Pinpoint the cell where the given text exists, returning its [X, Y] midpoint coordinate. 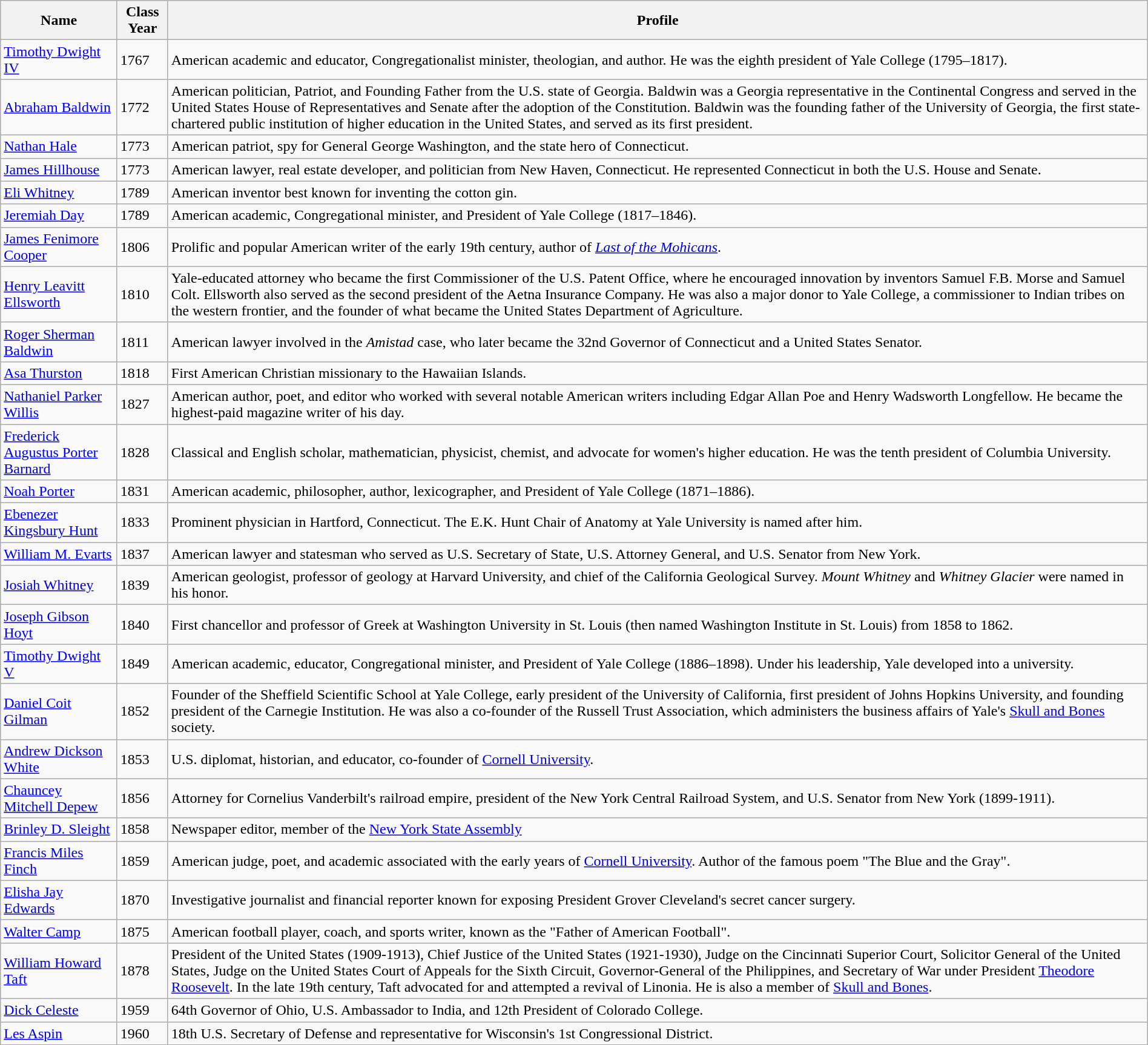
Frederick Augustus Porter Barnard [59, 452]
American academic, Congregational minister, and President of Yale College (1817–1846). [658, 216]
1831 [142, 492]
1827 [142, 404]
1810 [142, 294]
James Hillhouse [59, 170]
Timothy Dwight V [59, 664]
American academic and educator, Congregationalist minister, theologian, and author. He was the eighth president of Yale College (1795–1817). [658, 59]
Eli Whitney [59, 193]
1839 [142, 585]
Investigative journalist and financial reporter known for exposing President Grover Cleveland's secret cancer surgery. [658, 900]
Prominent physician in Hartford, Connecticut. The E.K. Hunt Chair of Anatomy at Yale University is named after him. [658, 523]
Francis Miles Finch [59, 861]
Newspaper editor, member of the New York State Assembly [658, 829]
1828 [142, 452]
Timothy Dwight IV [59, 59]
Attorney for Cornelius Vanderbilt's railroad empire, president of the New York Central Railroad System, and U.S. Senator from New York (1899-1911). [658, 798]
1818 [142, 373]
Ebenezer Kingsbury Hunt [59, 523]
Walter Camp [59, 931]
18th U.S. Secretary of Defense and representative for Wisconsin's 1st Congressional District. [658, 1033]
Andrew Dickson White [59, 759]
Profile [658, 21]
William M. Evarts [59, 554]
Abraham Baldwin [59, 107]
American inventor best known for inventing the cotton gin. [658, 193]
Name [59, 21]
1859 [142, 861]
American lawyer and statesman who served as U.S. Secretary of State, U.S. Attorney General, and U.S. Senator from New York. [658, 554]
1837 [142, 554]
Nathan Hale [59, 147]
1772 [142, 107]
American patriot, spy for General George Washington, and the state hero of Connecticut. [658, 147]
Prolific and popular American writer of the early 19th century, author of Last of the Mohicans. [658, 247]
64th Governor of Ohio, U.S. Ambassador to India, and 12th President of Colorado College. [658, 1010]
1858 [142, 829]
1806 [142, 247]
Jeremiah Day [59, 216]
1849 [142, 664]
First chancellor and professor of Greek at Washington University in St. Louis (then named Washington Institute in St. Louis) from 1858 to 1862. [658, 625]
American lawyer, real estate developer, and politician from New Haven, Connecticut. He represented Connecticut in both the U.S. House and Senate. [658, 170]
1870 [142, 900]
1959 [142, 1010]
1856 [142, 798]
Daniel Coit Gilman [59, 711]
William Howard Taft [59, 971]
1960 [142, 1033]
1833 [142, 523]
Les Aspin [59, 1033]
Brinley D. Sleight [59, 829]
1840 [142, 625]
1852 [142, 711]
Elisha Jay Edwards [59, 900]
Josiah Whitney [59, 585]
American football player, coach, and sports writer, known as the "Father of American Football". [658, 931]
1767 [142, 59]
First American Christian missionary to the Hawaiian Islands. [658, 373]
U.S. diplomat, historian, and educator, co-founder of Cornell University. [658, 759]
American lawyer involved in the Amistad case, who later became the 32nd Governor of Connecticut and a United States Senator. [658, 341]
James Fenimore Cooper [59, 247]
Chauncey Mitchell Depew [59, 798]
1878 [142, 971]
1875 [142, 931]
Class Year [142, 21]
Asa Thurston [59, 373]
Joseph Gibson Hoyt [59, 625]
Dick Celeste [59, 1010]
American academic, philosopher, author, lexicographer, and President of Yale College (1871–1886). [658, 492]
American judge, poet, and academic associated with the early years of Cornell University. Author of the famous poem "The Blue and the Gray". [658, 861]
Noah Porter [59, 492]
Henry Leavitt Ellsworth [59, 294]
Roger Sherman Baldwin [59, 341]
1811 [142, 341]
1853 [142, 759]
Nathaniel Parker Willis [59, 404]
